Capture the cell that displays the provided text and extract its (x, y) central coordinate. 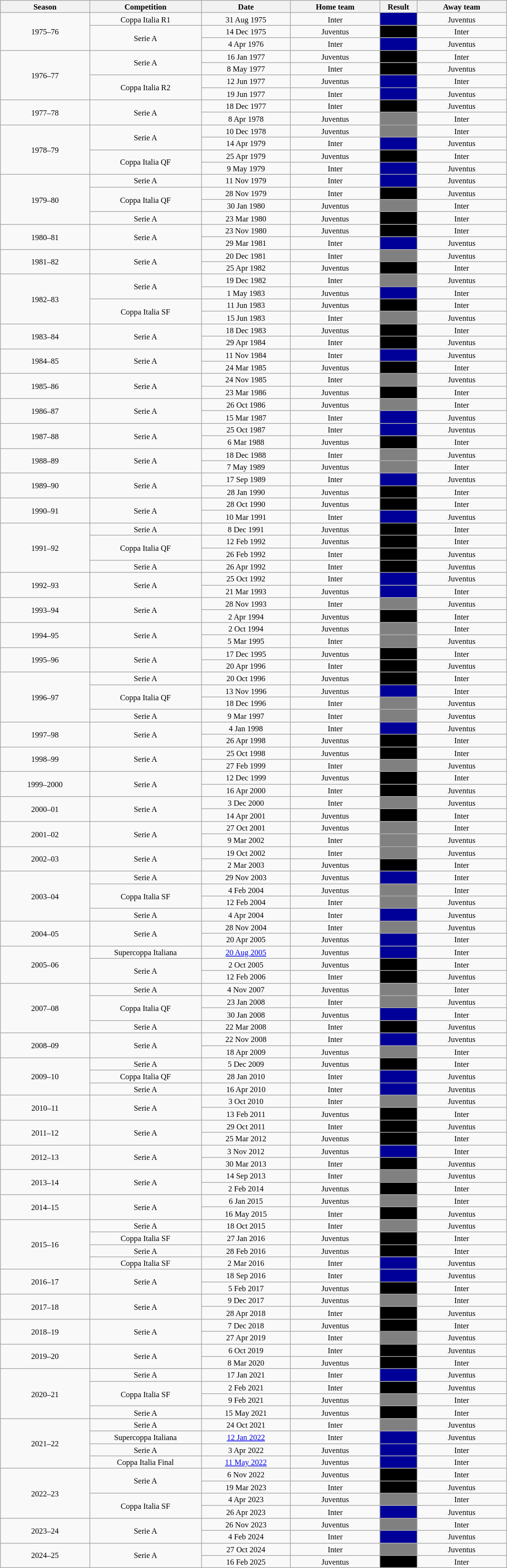
2015–16 (45, 1244)
21 Mar 1993 (246, 591)
2008–09 (45, 1045)
9 May 1979 (246, 168)
14 Dec 1975 (246, 32)
26 Apr 2023 (246, 1512)
2 Mar 2016 (246, 1263)
4 Apr 2023 (246, 1499)
5 Feb 2017 (246, 1288)
1977–78 (45, 112)
16 May 2015 (246, 1213)
1986–87 (45, 411)
13 Feb 2011 (246, 1114)
1997–98 (45, 734)
25 Oct 1987 (246, 430)
3 Oct 2010 (246, 1101)
2014–15 (45, 1207)
1990–91 (45, 510)
28 Jan 2010 (246, 1076)
2012–13 (45, 1157)
29 Mar 1981 (246, 243)
Coppa Italia R2 (146, 87)
2001–02 (45, 834)
28 Nov 1979 (246, 193)
17 Jan 2021 (246, 1375)
6 Oct 2019 (246, 1350)
1995–96 (45, 660)
3 Dec 2000 (246, 803)
15 May 2021 (246, 1412)
2018–19 (45, 1331)
1999–2000 (45, 784)
6 Mar 1988 (246, 442)
10 Mar 1991 (246, 516)
25 Oct 1998 (246, 753)
27 Oct 2001 (246, 828)
Coppa Italia R1 (146, 19)
14 Apr 1979 (246, 143)
3 Apr 2022 (246, 1450)
2004–05 (45, 933)
2021–22 (45, 1443)
Away team (461, 7)
8 Apr 1978 (246, 118)
4 Jan 1998 (246, 728)
1994–95 (45, 635)
28 Feb 2016 (246, 1251)
5 Dec 2009 (246, 1064)
2 Feb 2021 (246, 1388)
2011–12 (45, 1132)
1983–84 (45, 336)
Result (399, 7)
31 Aug 1975 (246, 19)
1980–81 (45, 237)
6 Nov 2022 (246, 1474)
2019–20 (45, 1357)
12 Feb 2004 (246, 902)
26 Apr 1992 (246, 567)
12 Dec 1999 (246, 778)
3 Nov 2012 (246, 1151)
1 May 1983 (246, 293)
2002–03 (45, 859)
7 May 1989 (246, 467)
2007–08 (45, 1008)
2020–21 (45, 1394)
28 Apr 2018 (246, 1313)
16 Feb 2025 (246, 1562)
23 Mar 1980 (246, 218)
15 Jun 1983 (246, 317)
16 Apr 2010 (246, 1089)
2024–25 (45, 1555)
18 Apr 2009 (246, 1052)
18 Dec 1988 (246, 454)
25 Oct 1992 (246, 579)
25 Apr 1979 (246, 156)
19 Mar 2023 (246, 1487)
25 Mar 2012 (246, 1138)
11 Jun 1983 (246, 305)
26 Oct 1986 (246, 405)
29 Apr 1984 (246, 342)
4 Apr 2004 (246, 915)
19 Jun 1977 (246, 94)
2017–18 (45, 1306)
17 Sep 1989 (246, 479)
2023–24 (45, 1530)
17 Dec 1995 (246, 653)
1979–80 (45, 200)
28 Jan 1990 (246, 492)
16 Jan 1977 (246, 56)
24 Mar 1985 (246, 368)
1987–88 (45, 436)
8 May 1977 (246, 69)
24 Oct 2021 (246, 1425)
1975–76 (45, 32)
26 Feb 1992 (246, 554)
9 Dec 2017 (246, 1300)
15 Mar 1987 (246, 417)
12 Jun 1977 (246, 81)
22 Mar 2008 (246, 1027)
9 Feb 2021 (246, 1400)
26 Apr 1998 (246, 740)
4 Nov 2007 (246, 989)
24 Nov 1985 (246, 380)
1991–92 (45, 547)
2 Feb 2014 (246, 1189)
Home team (335, 7)
1984–85 (45, 361)
23 Mar 1986 (246, 392)
11 May 2022 (246, 1462)
1981–82 (45, 262)
2005–06 (45, 965)
18 Dec 1983 (246, 330)
28 Oct 1990 (246, 504)
1996–97 (45, 697)
1976–77 (45, 75)
4 Feb 2004 (246, 890)
20 Aug 2005 (246, 952)
2 Mar 2003 (246, 865)
9 Mar 1997 (246, 716)
18 Dec 1977 (246, 106)
5 Mar 1995 (246, 641)
27 Apr 2019 (246, 1337)
19 Dec 1982 (246, 280)
11 Nov 1979 (246, 181)
1992–93 (45, 585)
Competition (146, 7)
30 Mar 2013 (246, 1164)
20 Dec 1981 (246, 255)
2016–17 (45, 1282)
29 Nov 2003 (246, 877)
23 Jan 2008 (246, 1002)
7 Dec 2018 (246, 1325)
2009–10 (45, 1076)
20 Apr 2005 (246, 939)
2 Oct 2005 (246, 965)
2 Oct 1994 (246, 629)
26 Nov 2023 (246, 1524)
11 Nov 1984 (246, 355)
23 Nov 1980 (246, 231)
8 Dec 1991 (246, 529)
12 Jan 2022 (246, 1437)
1988–89 (45, 461)
1985–86 (45, 386)
30 Jan 1980 (246, 206)
2022–23 (45, 1493)
18 Oct 2015 (246, 1226)
1998–99 (45, 759)
25 Apr 1982 (246, 268)
9 Mar 2002 (246, 840)
16 Apr 2000 (246, 790)
6 Jan 2015 (246, 1201)
28 Nov 2004 (246, 927)
2010–11 (45, 1107)
1989–90 (45, 485)
2000–01 (45, 809)
2003–04 (45, 896)
Coppa Italia Final (146, 1462)
27 Feb 1999 (246, 766)
2 Apr 1994 (246, 616)
Season (45, 7)
12 Feb 2006 (246, 977)
1978–79 (45, 149)
20 Oct 1996 (246, 678)
4 Feb 2024 (246, 1536)
8 Mar 2020 (246, 1363)
4 Apr 1976 (246, 44)
18 Sep 2016 (246, 1275)
12 Feb 1992 (246, 541)
29 Oct 2011 (246, 1126)
28 Nov 1993 (246, 604)
13 Nov 1996 (246, 691)
1993–94 (45, 610)
30 Jan 2008 (246, 1014)
2013–14 (45, 1182)
1982–83 (45, 299)
27 Jan 2016 (246, 1238)
14 Apr 2001 (246, 815)
Date (246, 7)
10 Dec 1978 (246, 131)
22 Nov 2008 (246, 1039)
20 Apr 1996 (246, 666)
19 Oct 2002 (246, 852)
18 Dec 1996 (246, 703)
27 Oct 2024 (246, 1549)
14 Sep 2013 (246, 1176)
